Return [X, Y] of the center of cell containing provided text 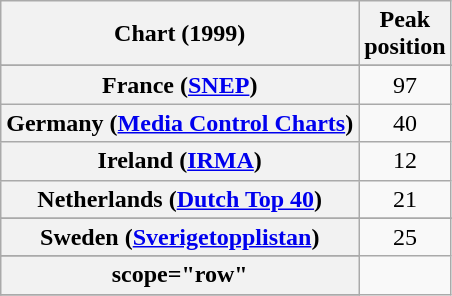
25 [405, 237]
Chart (1999) [180, 34]
40 [405, 123]
Peakposition [405, 34]
Germany (Media Control Charts) [180, 123]
France (SNEP) [180, 85]
21 [405, 199]
Netherlands (Dutch Top 40) [180, 199]
Ireland (IRMA) [180, 161]
12 [405, 161]
97 [405, 85]
Sweden (Sverigetopplistan) [180, 237]
scope="row" [180, 275]
